Search for the cell housing the specified text and yield its [x, y] center coordinate. 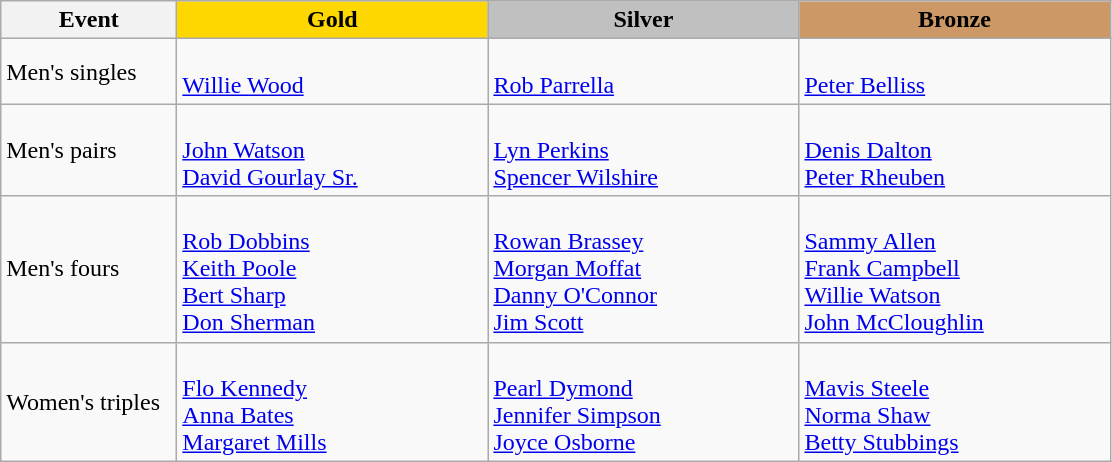
Mavis Steele Norma Shaw Betty Stubbings [954, 402]
Sammy Allen Frank Campbell Willie Watson John McCloughlin [954, 269]
Silver [644, 20]
Bronze [954, 20]
Event [89, 20]
Rowan Brassey Morgan Moffat Danny O'Connor Jim Scott [644, 269]
Men's pairs [89, 150]
Men's singles [89, 72]
Women's triples [89, 402]
Rob Dobbins Keith Poole Bert Sharp Don Sherman [332, 269]
Gold [332, 20]
Denis Dalton Peter Rheuben [954, 150]
John Watson David Gourlay Sr. [332, 150]
Flo Kennedy Anna Bates Margaret Mills [332, 402]
Men's fours [89, 269]
Willie Wood [332, 72]
Pearl Dymond Jennifer Simpson Joyce Osborne [644, 402]
Lyn Perkins Spencer Wilshire [644, 150]
Rob Parrella [644, 72]
Peter Belliss [954, 72]
